Return the [X, Y] coordinate for the center point of the cell that contains the specified text.  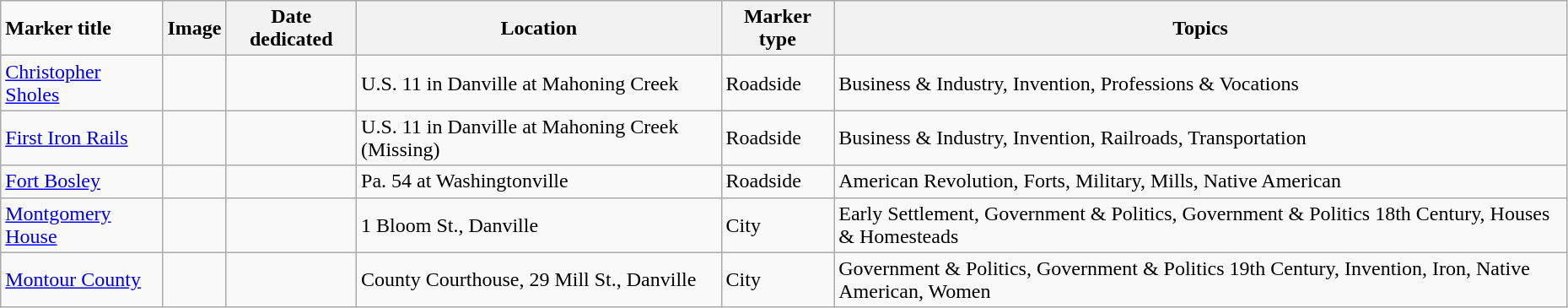
Business & Industry, Invention, Professions & Vocations [1201, 83]
Business & Industry, Invention, Railroads, Transportation [1201, 138]
Location [539, 29]
Marker title [82, 29]
Montgomery House [82, 224]
U.S. 11 in Danville at Mahoning Creek [539, 83]
Image [194, 29]
First Iron Rails [82, 138]
Fort Bosley [82, 181]
Christopher Sholes [82, 83]
Early Settlement, Government & Politics, Government & Politics 18th Century, Houses & Homesteads [1201, 224]
Topics [1201, 29]
County Courthouse, 29 Mill St., Danville [539, 280]
U.S. 11 in Danville at Mahoning Creek (Missing) [539, 138]
American Revolution, Forts, Military, Mills, Native American [1201, 181]
Date dedicated [291, 29]
1 Bloom St., Danville [539, 224]
Marker type [778, 29]
Government & Politics, Government & Politics 19th Century, Invention, Iron, Native American, Women [1201, 280]
Montour County [82, 280]
Pa. 54 at Washingtonville [539, 181]
